For the text-containing cell, return its midpoint in [x, y] coordinate format. 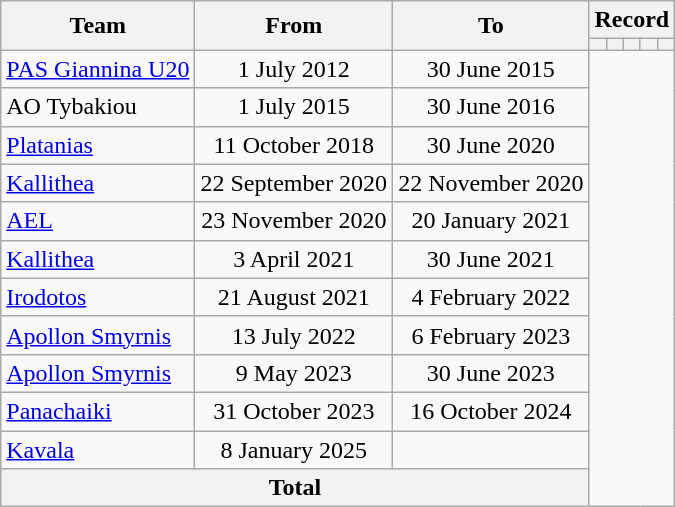
22 November 2020 [491, 183]
16 October 2024 [491, 411]
Irodotos [98, 297]
Team [98, 26]
Record [632, 20]
Kavala [98, 449]
Panachaiki [98, 411]
To [491, 26]
6 February 2023 [491, 335]
22 September 2020 [294, 183]
30 June 2021 [491, 259]
AEL [98, 221]
30 June 2023 [491, 373]
3 April 2021 [294, 259]
Platanias [98, 145]
30 June 2020 [491, 145]
PAS Giannina U20 [98, 69]
30 June 2015 [491, 69]
From [294, 26]
30 June 2016 [491, 107]
23 November 2020 [294, 221]
1 July 2012 [294, 69]
11 October 2018 [294, 145]
8 January 2025 [294, 449]
20 January 2021 [491, 221]
4 February 2022 [491, 297]
13 July 2022 [294, 335]
21 August 2021 [294, 297]
31 October 2023 [294, 411]
9 May 2023 [294, 373]
AO Tybakiou [98, 107]
Total [295, 488]
1 July 2015 [294, 107]
